Scan for the cell matching the given text and deliver its (X, Y) coordinate at center. 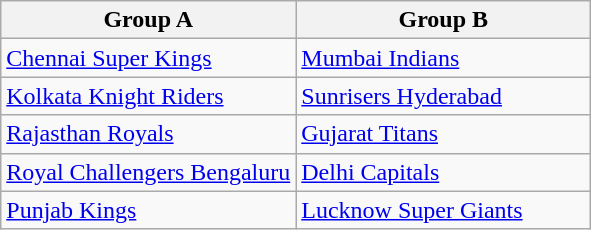
Group B (444, 20)
Mumbai Indians (444, 58)
Sunrisers Hyderabad (444, 96)
Chennai Super Kings (148, 58)
Punjab Kings (148, 210)
Gujarat Titans (444, 134)
Group A (148, 20)
Royal Challengers Bengaluru (148, 172)
Lucknow Super Giants (444, 210)
Kolkata Knight Riders (148, 96)
Rajasthan Royals (148, 134)
Delhi Capitals (444, 172)
